Detect which cell encompasses the target text, then output its (x, y) center coordinate. 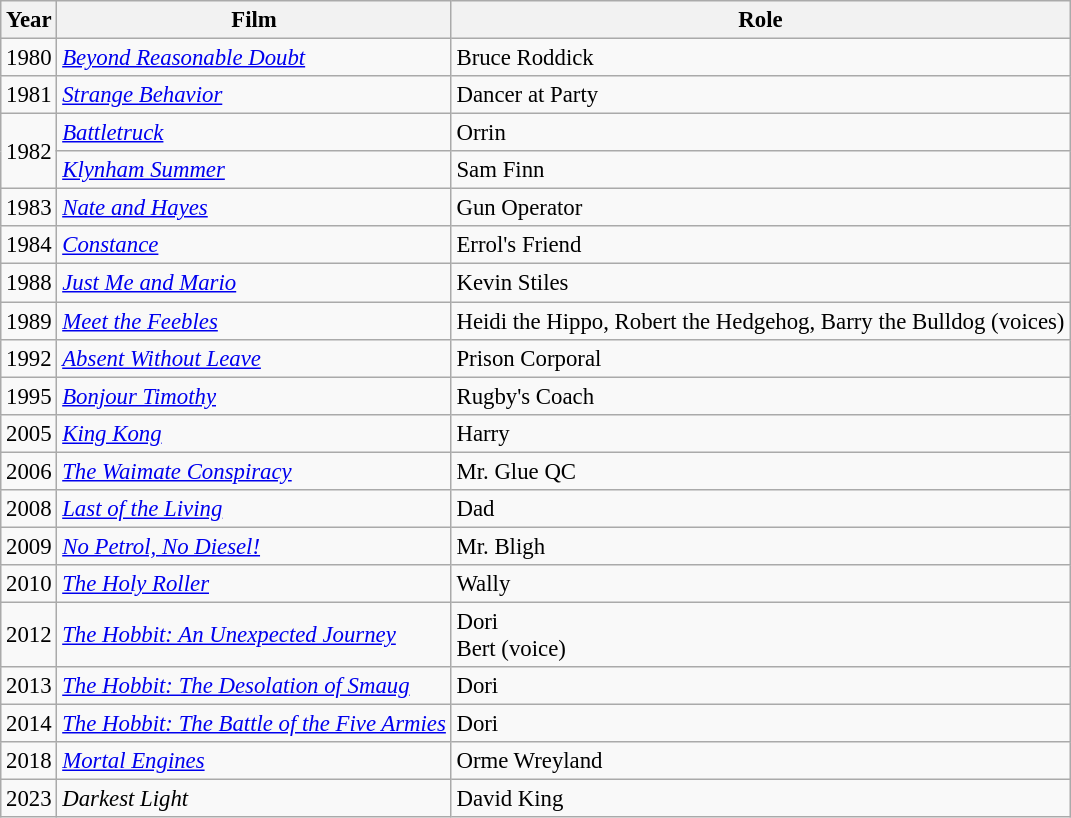
No Petrol, No Diesel! (254, 546)
1989 (29, 321)
2013 (29, 686)
1981 (29, 95)
Year (29, 20)
Klynham Summer (254, 170)
Prison Corporal (760, 358)
2008 (29, 509)
Role (760, 20)
1980 (29, 58)
DoriBert (voice) (760, 634)
Absent Without Leave (254, 358)
2014 (29, 724)
Strange Behavior (254, 95)
Errol's Friend (760, 245)
The Holy Roller (254, 584)
David King (760, 799)
1988 (29, 283)
2005 (29, 433)
Just Me and Mario (254, 283)
2023 (29, 799)
Mr. Glue QC (760, 471)
Beyond Reasonable Doubt (254, 58)
Dancer at Party (760, 95)
Harry (760, 433)
Bruce Roddick (760, 58)
2010 (29, 584)
Kevin Stiles (760, 283)
1995 (29, 396)
2012 (29, 634)
Sam Finn (760, 170)
Darkest Light (254, 799)
Orme Wreyland (760, 761)
King Kong (254, 433)
Gun Operator (760, 208)
Dad (760, 509)
2009 (29, 546)
Bonjour Timothy (254, 396)
Nate and Hayes (254, 208)
Mortal Engines (254, 761)
1982 (29, 152)
Mr. Bligh (760, 546)
2018 (29, 761)
1984 (29, 245)
The Hobbit: The Battle of the Five Armies (254, 724)
Constance (254, 245)
2006 (29, 471)
Heidi the Hippo, Robert the Hedgehog, Barry the Bulldog (voices) (760, 321)
The Hobbit: The Desolation of Smaug (254, 686)
Wally (760, 584)
The Hobbit: An Unexpected Journey (254, 634)
Rugby's Coach (760, 396)
Battletruck (254, 133)
Meet the Feebles (254, 321)
The Waimate Conspiracy (254, 471)
1992 (29, 358)
Orrin (760, 133)
1983 (29, 208)
Film (254, 20)
Last of the Living (254, 509)
